Detect which cell encompasses the target text, then output its [X, Y] center coordinate. 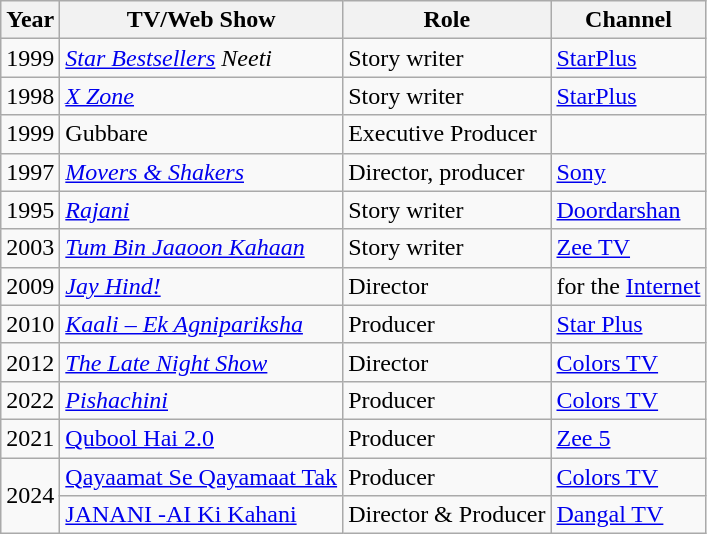
2022 [30, 400]
Role [447, 20]
Qubool Hai 2.0 [202, 438]
The Late Night Show [202, 362]
Gubbare [202, 134]
Star Bestsellers Neeti [202, 58]
JANANI -AI Ki Kahani [202, 515]
Pishachini [202, 400]
Star Plus [628, 324]
Movers & Shakers [202, 172]
2009 [30, 286]
1995 [30, 210]
Zee 5 [628, 438]
Executive Producer [447, 134]
Zee TV [628, 248]
Sony [628, 172]
Qayaamat Se Qayamaat Tak [202, 477]
2021 [30, 438]
TV/Web Show [202, 20]
Rajani [202, 210]
Director & Producer [447, 515]
2012 [30, 362]
Kaali – Ek Agnipariksha [202, 324]
for the Internet [628, 286]
2003 [30, 248]
Jay Hind! [202, 286]
1997 [30, 172]
2024 [30, 496]
Year [30, 20]
2010 [30, 324]
Channel [628, 20]
X Zone [202, 96]
Director, producer [447, 172]
Tum Bin Jaaoon Kahaan [202, 248]
1998 [30, 96]
Dangal TV [628, 515]
Doordarshan [628, 210]
